Output the [X, Y] coordinate of the center of the cell containing the given text.  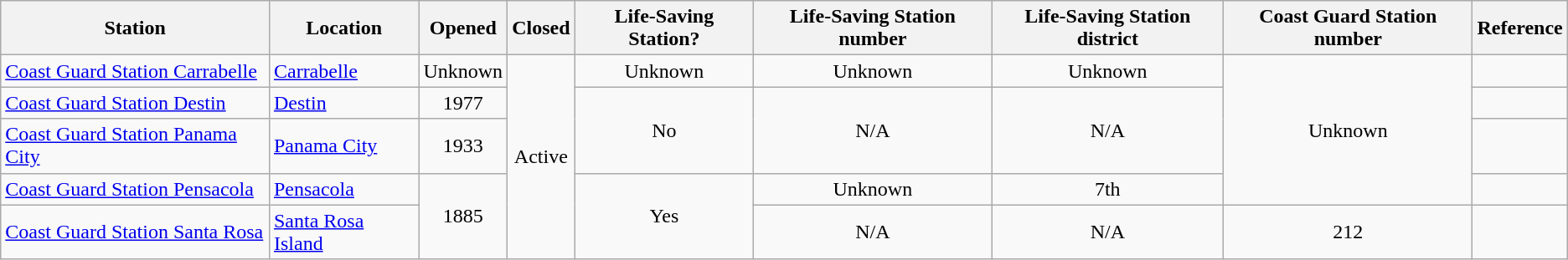
Coast Guard Station Destin [136, 103]
Life-Saving Station? [664, 28]
Reference [1519, 28]
Coast Guard Station Carrabelle [136, 71]
Destin [343, 103]
1977 [463, 103]
1885 [463, 216]
Carrabelle [343, 71]
Life-Saving Station district [1107, 28]
212 [1349, 232]
Closed [541, 28]
1933 [463, 145]
Life-Saving Station number [873, 28]
7th [1107, 189]
No [664, 130]
Location [343, 28]
Coast Guard Station Pensacola [136, 189]
Coast Guard Station number [1349, 28]
Active [541, 157]
Yes [664, 216]
Opened [463, 28]
Coast Guard Station Panama City [136, 145]
Station [136, 28]
Coast Guard Station Santa Rosa [136, 232]
Pensacola [343, 189]
Panama City [343, 145]
Santa Rosa Island [343, 232]
